Determine the [x, y] coordinate at the center of the cell enclosing the given text.  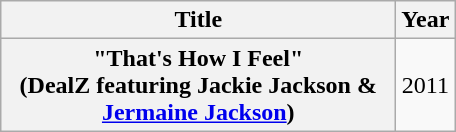
Year [426, 20]
Title [198, 20]
"That's How I Feel"(DealZ featuring Jackie Jackson & Jermaine Jackson) [198, 85]
2011 [426, 85]
